Capture the cell that displays the provided text and extract its [x, y] central coordinate. 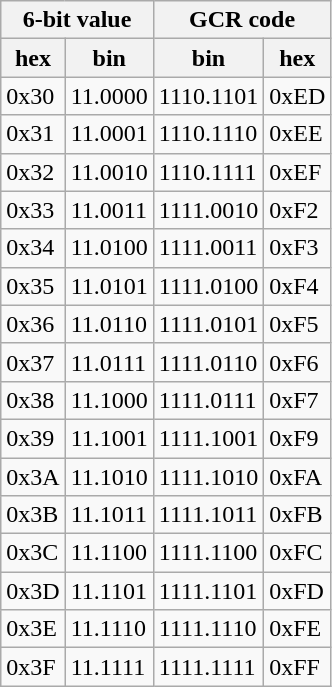
11.0100 [109, 248]
0xEE [298, 134]
1111.0100 [208, 286]
11.1110 [109, 629]
1111.0011 [208, 248]
0x36 [33, 324]
1110.1111 [208, 172]
0x3B [33, 515]
0xFE [298, 629]
11.1100 [109, 553]
6-bit value [78, 20]
0x34 [33, 248]
0x35 [33, 286]
0xFC [298, 553]
0x37 [33, 362]
1110.1110 [208, 134]
11.1001 [109, 438]
0x31 [33, 134]
11.0110 [109, 324]
1111.1101 [208, 591]
11.0101 [109, 286]
11.1011 [109, 515]
1110.1101 [208, 96]
0xFF [298, 667]
0x38 [33, 400]
1111.1001 [208, 438]
0xEF [298, 172]
11.1000 [109, 400]
11.0001 [109, 134]
1111.0110 [208, 362]
0x30 [33, 96]
0x33 [33, 210]
0xFD [298, 591]
1111.1010 [208, 477]
1111.0101 [208, 324]
1111.0010 [208, 210]
1111.1111 [208, 667]
11.1101 [109, 591]
1111.1011 [208, 515]
1111.1100 [208, 553]
0xF7 [298, 400]
0x3A [33, 477]
0x3C [33, 553]
0x3D [33, 591]
11.0010 [109, 172]
0xFB [298, 515]
0xF2 [298, 210]
0xF6 [298, 362]
0x3E [33, 629]
0x39 [33, 438]
11.0000 [109, 96]
1111.0111 [208, 400]
0xED [298, 96]
0xF4 [298, 286]
0xF5 [298, 324]
11.1111 [109, 667]
0xF9 [298, 438]
11.0011 [109, 210]
0xF3 [298, 248]
0xFA [298, 477]
GCR code [242, 20]
11.1010 [109, 477]
11.0111 [109, 362]
1111.1110 [208, 629]
0x3F [33, 667]
0x32 [33, 172]
